Find where the given text appears and provide that cell's center as [X, Y] coordinate. 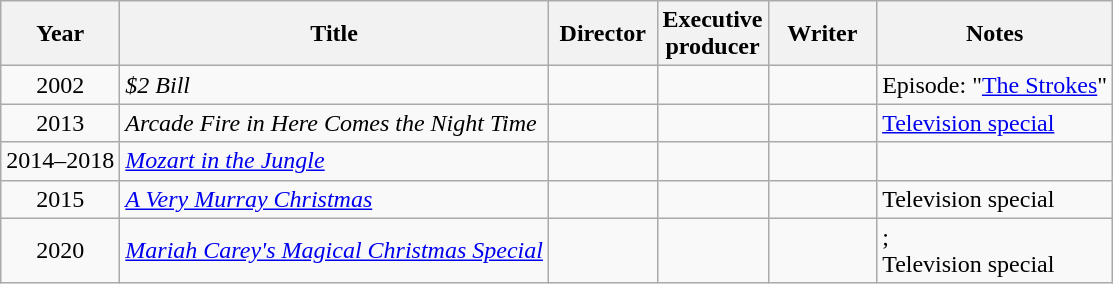
Mariah Carey's Magical Christmas Special [334, 250]
Mozart in the Jungle [334, 161]
Director [602, 34]
2015 [60, 199]
Episode: "The Strokes" [995, 85]
2002 [60, 85]
2020 [60, 250]
Year [60, 34]
$2 Bill [334, 85]
Title [334, 34]
Writer [822, 34]
;Television special [995, 250]
Arcade Fire in Here Comes the Night Time [334, 123]
A Very Murray Christmas [334, 199]
2014–2018 [60, 161]
Notes [995, 34]
2013 [60, 123]
Executive producer [712, 34]
